From the cell containing the given text, extract its center point as (X, Y) coordinate. 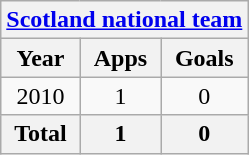
Scotland national team (124, 20)
Total (40, 134)
Year (40, 58)
2010 (40, 96)
Apps (120, 58)
Goals (204, 58)
